For the text-containing cell, return its midpoint in (X, Y) coordinate format. 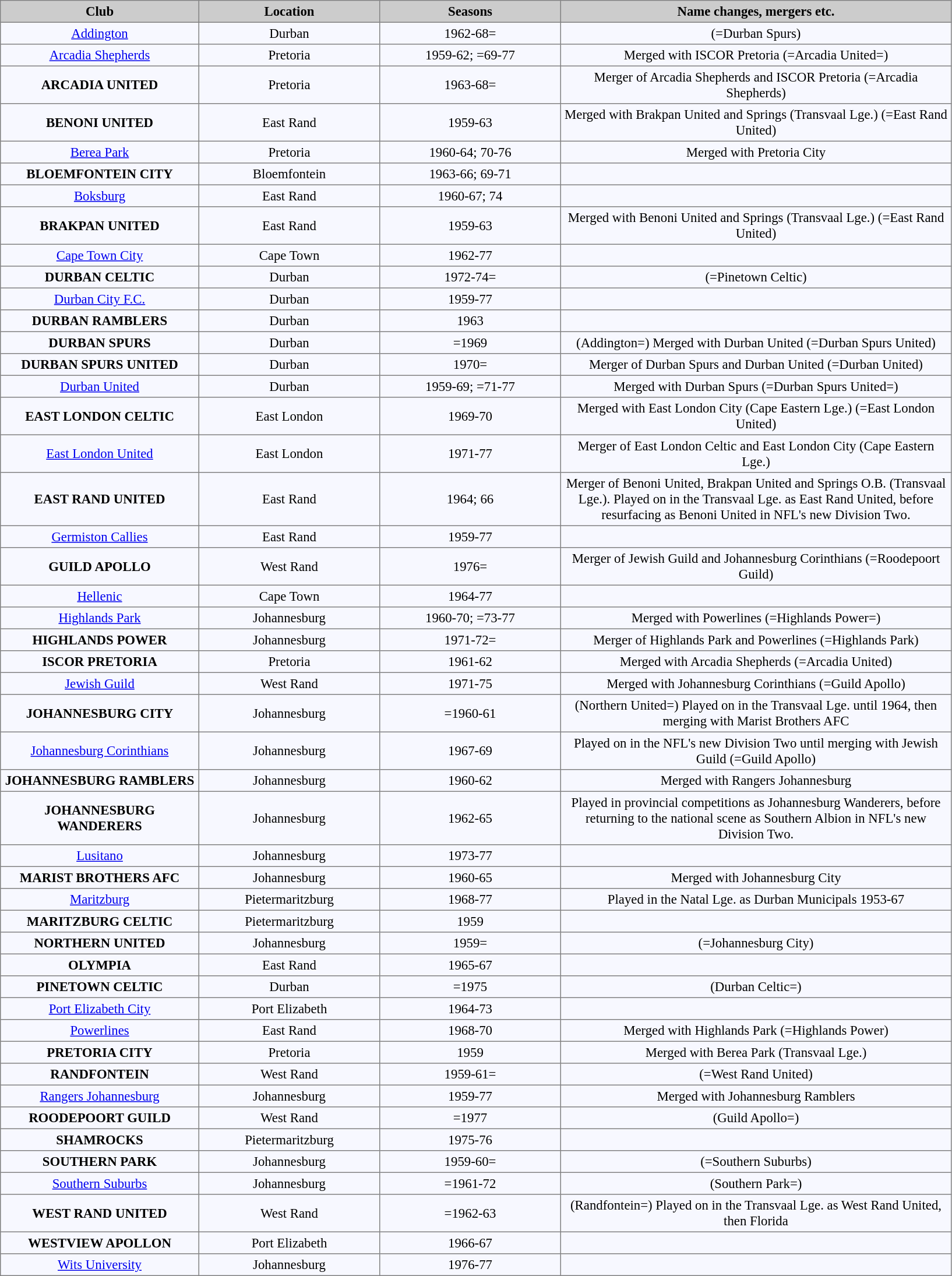
Hellenic (100, 596)
(=Pinetown Celtic) (756, 277)
1970= (470, 365)
Name changes, mergers etc. (756, 12)
1972-74= (470, 277)
Jewish Guild (100, 683)
WESTVIEW APOLLON (100, 1243)
Club (100, 12)
Merger of East London Celtic and East London City (Cape Eastern Lge.) (756, 453)
1962-65 (470, 818)
SOUTHERN PARK (100, 1162)
JOHANNESBURG CITY (100, 713)
1964; 66 (470, 499)
(=West Rand United) (756, 1074)
DURBAN RAMBLERS (100, 321)
(Northern United=) Played on in the Transvaal Lge. until 1964, then merging with Marist Brothers AFC (756, 713)
ISCOR PRETORIA (100, 662)
Merged with Pretoria City (756, 152)
PINETOWN CELTIC (100, 987)
1960-64; 70-76 (470, 152)
MARIST BROTHERS AFC (100, 877)
Merger of Jewish Guild and Johannesburg Corinthians (=Roodepoort Guild) (756, 566)
=1969 (470, 343)
1959-60= (470, 1162)
Bloemfontein (289, 174)
Germiston Callies (100, 537)
Boksburg (100, 196)
BLOEMFONTEIN CITY (100, 174)
Arcadia Shepherds (100, 55)
DURBAN SPURS (100, 343)
MARITZBURG CELTIC (100, 921)
1967-69 (470, 750)
Merged with Johannesburg City (756, 877)
BRAKPAN UNITED (100, 225)
Addington (100, 33)
1968-70 (470, 1031)
1963-66; 69-71 (470, 174)
(Randfontein=) Played on in the Transvaal Lge. as West Rand United, then Florida (756, 1213)
1959-61= (470, 1074)
Merger of Arcadia Shepherds and ISCOR Pretoria (=Arcadia Shepherds) (756, 84)
(=Durban Spurs) (756, 33)
Merged with East London City (Cape Eastern Lge.) (=East London United) (756, 416)
OLYMPIA (100, 965)
1959-62; =69-77 (470, 55)
1960-67; 74 (470, 196)
1959= (470, 943)
East London United (100, 453)
Merger of Durban Spurs and Durban United (=Durban United) (756, 365)
Played in provincial competitions as Johannesburg Wanderers, before returning to the national scene as Southern Albion in NFL's new Division Two. (756, 818)
Lusitano (100, 856)
=1962-63 (470, 1213)
Seasons (470, 12)
1971-77 (470, 453)
1966-67 (470, 1243)
Durban United (100, 386)
1960-62 (470, 781)
Location (289, 12)
Merged with Arcadia Shepherds (=Arcadia United) (756, 662)
Merged with Powerlines (=Highlands Power=) (756, 618)
Johannesburg Corinthians (100, 750)
Cape Town City (100, 255)
Highlands Park (100, 618)
(Durban Celtic=) (756, 987)
=1977 (470, 1118)
Merged with ISCOR Pretoria (=Arcadia United=) (756, 55)
1964-73 (470, 1009)
PRETORIA CITY (100, 1052)
1962-68= (470, 33)
=1975 (470, 987)
1971-75 (470, 683)
Merged with Highlands Park (=Highlands Power) (756, 1031)
RANDFONTEIN (100, 1074)
1960-65 (470, 877)
Merged with Berea Park (Transvaal Lge.) (756, 1052)
EAST LONDON CELTIC (100, 416)
SHAMROCKS (100, 1140)
1960-70; =73-77 (470, 618)
Merger of Highlands Park and Powerlines (=Highlands Park) (756, 640)
Merged with Brakpan United and Springs (Transvaal Lge.) (=East Rand United) (756, 122)
GUILD APOLLO (100, 566)
Merged with Rangers Johannesburg (756, 781)
DURBAN CELTIC (100, 277)
Port Elizabeth City (100, 1009)
Rangers Johannesburg (100, 1096)
1965-67 (470, 965)
Maritzburg (100, 900)
ROODEPOORT GUILD (100, 1118)
1971-72= (470, 640)
1969-70 (470, 416)
1961-62 (470, 662)
(Addington=) Merged with Durban United (=Durban Spurs United) (756, 343)
1968-77 (470, 900)
WEST RAND UNITED (100, 1213)
DURBAN SPURS UNITED (100, 365)
Durban City F.C. (100, 299)
Played in the Natal Lge. as Durban Municipals 1953-67 (756, 900)
Played on in the NFL's new Division Two until merging with Jewish Guild (=Guild Apollo) (756, 750)
Merged with Johannesburg Ramblers (756, 1096)
(Guild Apollo=) (756, 1118)
Powerlines (100, 1031)
EAST RAND UNITED (100, 499)
1963 (470, 321)
(=Johannesburg City) (756, 943)
1963-68= (470, 84)
=1961-72 (470, 1183)
(Southern Park=) (756, 1183)
JOHANNESBURG WANDERERS (100, 818)
Merged with Johannesburg Corinthians (=Guild Apollo) (756, 683)
Merged with Benoni United and Springs (Transvaal Lge.) (=East Rand United) (756, 225)
1959-69; =71-77 (470, 386)
ARCADIA UNITED (100, 84)
1973-77 (470, 856)
1976= (470, 566)
1962-77 (470, 255)
1975-76 (470, 1140)
Southern Suburbs (100, 1183)
NORTHERN UNITED (100, 943)
=1960-61 (470, 713)
(=Southern Suburbs) (756, 1162)
Berea Park (100, 152)
1964-77 (470, 596)
Wits University (100, 1265)
HIGHLANDS POWER (100, 640)
Merged with Durban Spurs (=Durban Spurs United=) (756, 386)
JOHANNESBURG RAMBLERS (100, 781)
1976-77 (470, 1265)
BENONI UNITED (100, 122)
